Detect which cell encompasses the target text, then output its [x, y] center coordinate. 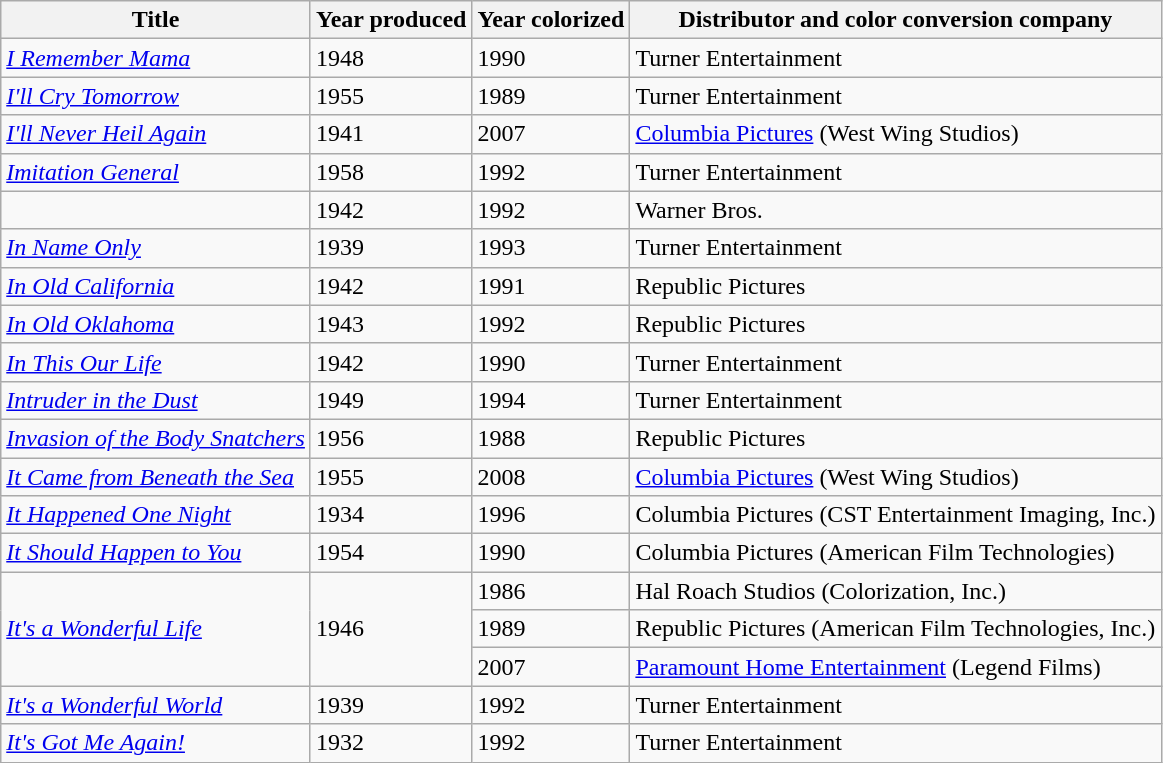
It's Got Me Again! [156, 743]
It's a Wonderful World [156, 705]
1932 [391, 743]
In Name Only [156, 248]
1988 [551, 438]
Columbia Pictures (American Film Technologies) [896, 553]
1986 [551, 591]
1993 [551, 248]
It Happened One Night [156, 515]
Republic Pictures (American Film Technologies, Inc.) [896, 629]
2008 [551, 477]
I'll Never Heil Again [156, 134]
1996 [551, 515]
It Came from Beneath the Sea [156, 477]
1991 [551, 286]
Hal Roach Studios (Colorization, Inc.) [896, 591]
1948 [391, 58]
In Old Oklahoma [156, 324]
In This Our Life [156, 362]
1934 [391, 515]
I'll Cry Tomorrow [156, 96]
1943 [391, 324]
Paramount Home Entertainment (Legend Films) [896, 667]
Year produced [391, 20]
It's a Wonderful Life [156, 629]
1958 [391, 172]
1949 [391, 400]
1941 [391, 134]
Year colorized [551, 20]
I Remember Mama [156, 58]
In Old California [156, 286]
It Should Happen to You [156, 553]
1994 [551, 400]
Invasion of the Body Snatchers [156, 438]
Intruder in the Dust [156, 400]
Imitation General [156, 172]
Distributor and color conversion company [896, 20]
1956 [391, 438]
Columbia Pictures (CST Entertainment Imaging, Inc.) [896, 515]
1946 [391, 629]
Title [156, 20]
1954 [391, 553]
Warner Bros. [896, 210]
